Capture the cell that displays the provided text and extract its [x, y] central coordinate. 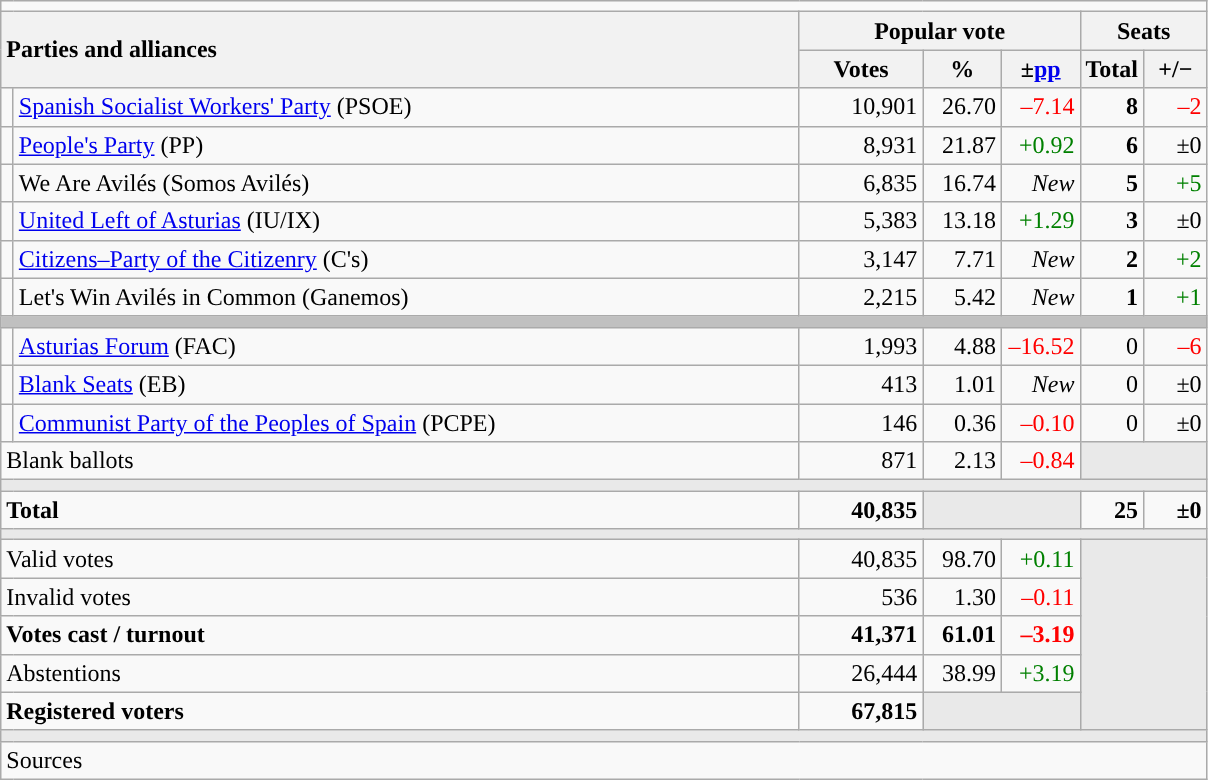
% [962, 69]
+1 [1176, 297]
0.36 [962, 423]
Sources [604, 760]
413 [861, 384]
Valid votes [400, 559]
6 [1112, 145]
1 [1112, 297]
Invalid votes [400, 597]
Parties and alliances [400, 50]
+3.19 [1040, 673]
Popular vote [940, 31]
25 [1112, 510]
Blank ballots [400, 461]
3 [1112, 221]
7.71 [962, 259]
1.30 [962, 597]
3,147 [861, 259]
–7.14 [1040, 107]
Registered voters [400, 711]
People's Party (PP) [406, 145]
–16.52 [1040, 346]
98.70 [962, 559]
Citizens–Party of the Citizenry (C's) [406, 259]
5 [1112, 183]
Asturias Forum (FAC) [406, 346]
146 [861, 423]
4.88 [962, 346]
2 [1112, 259]
–3.19 [1040, 635]
–2 [1176, 107]
+2 [1176, 259]
+0.92 [1040, 145]
26,444 [861, 673]
2,215 [861, 297]
+1.29 [1040, 221]
United Left of Asturias (IU/IX) [406, 221]
10,901 [861, 107]
Votes [861, 69]
+5 [1176, 183]
–6 [1176, 346]
Spanish Socialist Workers' Party (PSOE) [406, 107]
8 [1112, 107]
±pp [1040, 69]
–0.84 [1040, 461]
38.99 [962, 673]
Seats [1144, 31]
41,371 [861, 635]
2.13 [962, 461]
26.70 [962, 107]
5.42 [962, 297]
Abstentions [400, 673]
67,815 [861, 711]
–0.11 [1040, 597]
+0.11 [1040, 559]
+/− [1176, 69]
–0.10 [1040, 423]
6,835 [861, 183]
871 [861, 461]
61.01 [962, 635]
We Are Avilés (Somos Avilés) [406, 183]
8,931 [861, 145]
13.18 [962, 221]
Votes cast / turnout [400, 635]
1.01 [962, 384]
16.74 [962, 183]
536 [861, 597]
21.87 [962, 145]
5,383 [861, 221]
1,993 [861, 346]
Communist Party of the Peoples of Spain (PCPE) [406, 423]
Blank Seats (EB) [406, 384]
Let's Win Avilés in Common (Ganemos) [406, 297]
